Return the [x, y] coordinate for the center point of the cell that contains the specified text.  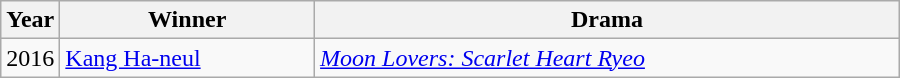
2016 [30, 58]
Kang Ha-neul [188, 58]
Year [30, 20]
Moon Lovers: Scarlet Heart Ryeo [608, 58]
Drama [608, 20]
Winner [188, 20]
